Capture the cell that displays the provided text and extract its [X, Y] central coordinate. 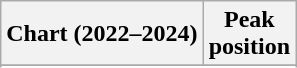
Peakposition [249, 34]
Chart (2022–2024) [102, 34]
